Find where the given text appears and provide that cell's center as [X, Y] coordinate. 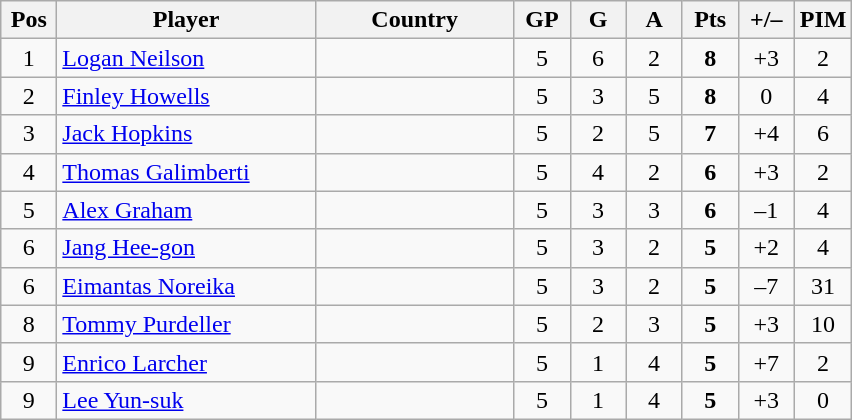
PIM [823, 20]
+4 [766, 134]
+/– [766, 20]
31 [823, 286]
Country [414, 20]
7 [710, 134]
Jack Hopkins [186, 134]
A [654, 20]
Finley Howells [186, 96]
–7 [766, 286]
GP [542, 20]
Tommy Purdeller [186, 324]
Logan Neilson [186, 58]
–1 [766, 210]
Thomas Galimberti [186, 172]
Eimantas Noreika [186, 286]
+2 [766, 248]
Pos [29, 20]
Lee Yun-suk [186, 400]
Jang Hee-gon [186, 248]
G [598, 20]
+7 [766, 362]
Alex Graham [186, 210]
10 [823, 324]
Player [186, 20]
Pts [710, 20]
Enrico Larcher [186, 362]
